Search for the cell housing the specified text and yield its (x, y) center coordinate. 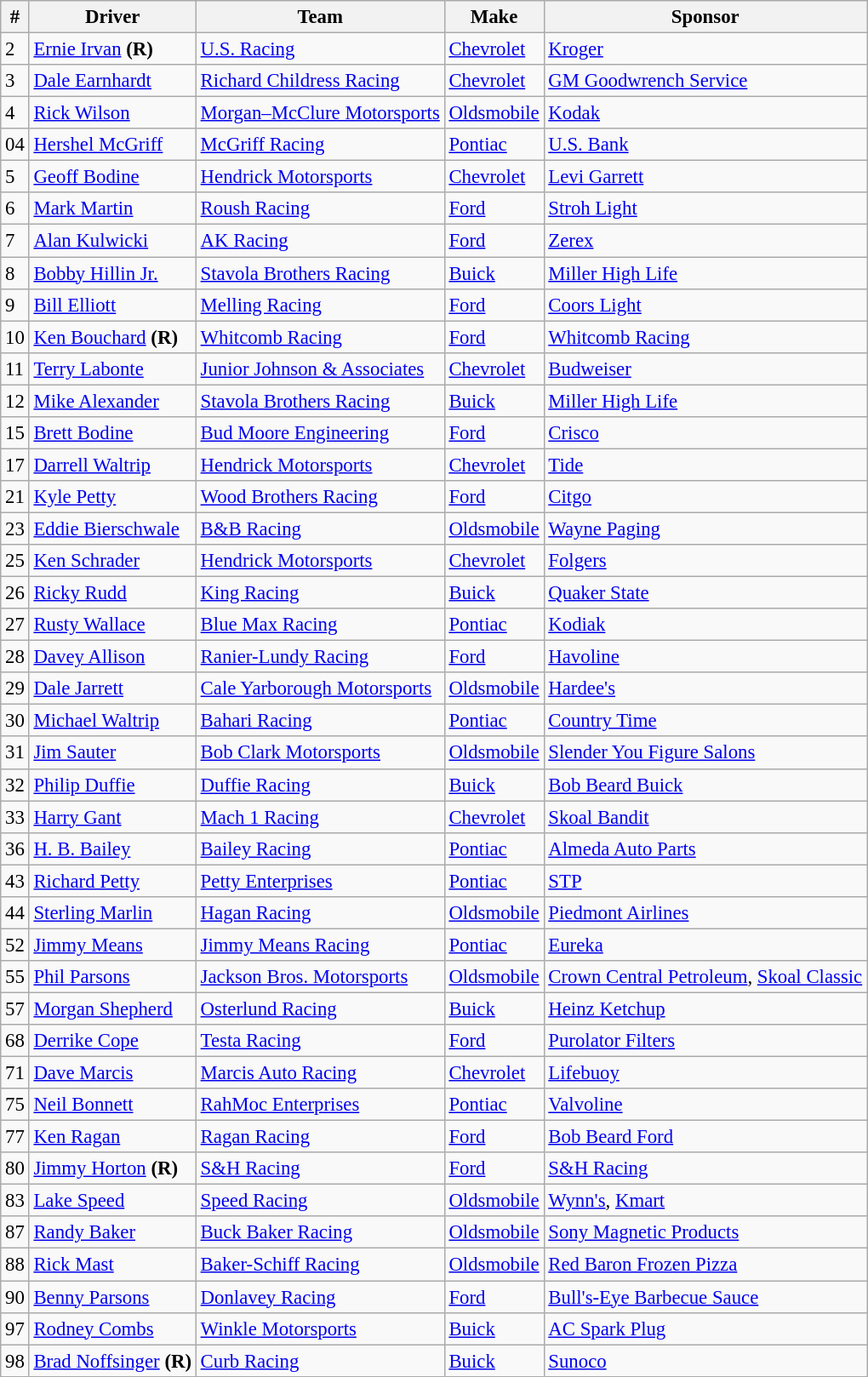
AK Racing (320, 241)
Kodiak (705, 625)
Lifebuoy (705, 1073)
Ranier-Lundy Racing (320, 657)
55 (15, 977)
STP (705, 881)
Bob Beard Buick (705, 785)
Ken Schrader (112, 561)
Purolator Filters (705, 1041)
52 (15, 945)
Eureka (705, 945)
28 (15, 657)
Make (494, 17)
2 (15, 49)
Bill Elliott (112, 305)
King Racing (320, 593)
Cale Yarborough Motorsports (320, 688)
Geoff Bodine (112, 177)
Richard Childress Racing (320, 81)
Bull's-Eye Barbecue Sauce (705, 1297)
Mach 1 Racing (320, 817)
Jim Sauter (112, 753)
Osterlund Racing (320, 1008)
Donlavey Racing (320, 1297)
21 (15, 497)
87 (15, 1233)
Blue Max Racing (320, 625)
Jackson Bros. Motorsports (320, 977)
6 (15, 209)
Piedmont Airlines (705, 913)
Eddie Bierschwale (112, 529)
Benny Parsons (112, 1297)
H. B. Bailey (112, 848)
Brett Bodine (112, 433)
Bob Clark Motorsports (320, 753)
Melling Racing (320, 305)
23 (15, 529)
Red Baron Frozen Pizza (705, 1265)
Derrike Cope (112, 1041)
57 (15, 1008)
83 (15, 1201)
9 (15, 305)
U.S. Bank (705, 145)
5 (15, 177)
Bobby Hillin Jr. (112, 273)
Curb Racing (320, 1361)
Almeda Auto Parts (705, 848)
Ragan Racing (320, 1137)
27 (15, 625)
Kroger (705, 49)
32 (15, 785)
Rodney Combs (112, 1328)
11 (15, 369)
88 (15, 1265)
Neil Bonnett (112, 1105)
Randy Baker (112, 1233)
Bob Beard Ford (705, 1137)
U.S. Racing (320, 49)
98 (15, 1361)
Jimmy Means (112, 945)
Heinz Ketchup (705, 1008)
Tide (705, 465)
75 (15, 1105)
Alan Kulwicki (112, 241)
77 (15, 1137)
Hagan Racing (320, 913)
Lake Speed (112, 1201)
Levi Garrett (705, 177)
Valvoline (705, 1105)
Ricky Rudd (112, 593)
Dale Earnhardt (112, 81)
Stroh Light (705, 209)
Darrell Waltrip (112, 465)
Skoal Bandit (705, 817)
43 (15, 881)
Quaker State (705, 593)
Rick Wilson (112, 113)
Terry Labonte (112, 369)
3 (15, 81)
Hershel McGriff (112, 145)
7 (15, 241)
Rick Mast (112, 1265)
Havoline (705, 657)
90 (15, 1297)
Crisco (705, 433)
Sterling Marlin (112, 913)
Morgan–McClure Motorsports (320, 113)
Bud Moore Engineering (320, 433)
Baker-Schiff Racing (320, 1265)
Crown Central Petroleum, Skoal Classic (705, 977)
Morgan Shepherd (112, 1008)
Wayne Paging (705, 529)
Richard Petty (112, 881)
Team (320, 17)
Mike Alexander (112, 401)
Dale Jarrett (112, 688)
Phil Parsons (112, 977)
33 (15, 817)
Michael Waltrip (112, 721)
Hardee's (705, 688)
Bahari Racing (320, 721)
Testa Racing (320, 1041)
GM Goodwrench Service (705, 81)
Sunoco (705, 1361)
8 (15, 273)
Mark Martin (112, 209)
71 (15, 1073)
Duffie Racing (320, 785)
Speed Racing (320, 1201)
4 (15, 113)
McGriff Racing (320, 145)
Marcis Auto Racing (320, 1073)
12 (15, 401)
Zerex (705, 241)
Wood Brothers Racing (320, 497)
Winkle Motorsports (320, 1328)
68 (15, 1041)
# (15, 17)
17 (15, 465)
Rusty Wallace (112, 625)
Buck Baker Racing (320, 1233)
80 (15, 1168)
Jimmy Horton (R) (112, 1168)
Ernie Irvan (R) (112, 49)
Sponsor (705, 17)
Jimmy Means Racing (320, 945)
Brad Noffsinger (R) (112, 1361)
Slender You Figure Salons (705, 753)
Junior Johnson & Associates (320, 369)
30 (15, 721)
31 (15, 753)
Country Time (705, 721)
97 (15, 1328)
04 (15, 145)
Sony Magnetic Products (705, 1233)
Budweiser (705, 369)
Wynn's, Kmart (705, 1201)
Philip Duffie (112, 785)
10 (15, 337)
Coors Light (705, 305)
29 (15, 688)
Dave Marcis (112, 1073)
RahMoc Enterprises (320, 1105)
Petty Enterprises (320, 881)
Kodak (705, 113)
B&B Racing (320, 529)
Driver (112, 17)
AC Spark Plug (705, 1328)
36 (15, 848)
Harry Gant (112, 817)
25 (15, 561)
26 (15, 593)
Ken Bouchard (R) (112, 337)
Kyle Petty (112, 497)
Citgo (705, 497)
Davey Allison (112, 657)
Folgers (705, 561)
44 (15, 913)
Roush Racing (320, 209)
15 (15, 433)
Bailey Racing (320, 848)
Ken Ragan (112, 1137)
